Determine the (X, Y) coordinate at the center of the cell enclosing the given text.  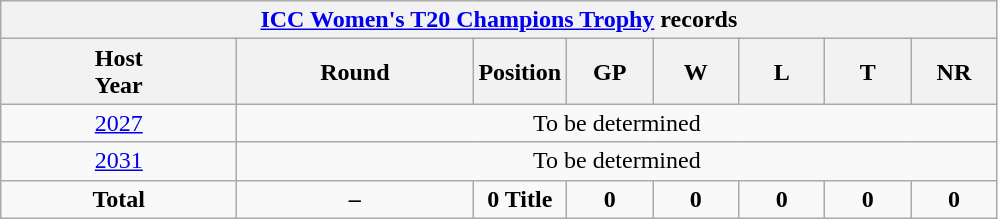
Round (355, 72)
L (782, 72)
GP (610, 72)
NR (954, 72)
W (696, 72)
Position (520, 72)
2027 (119, 123)
T (868, 72)
ICC Women's T20 Champions Trophy records (499, 20)
0 Title (520, 199)
2031 (119, 161)
Total (119, 199)
HostYear (119, 72)
– (355, 199)
